Pinpoint the cell where the given text exists, returning its [x, y] midpoint coordinate. 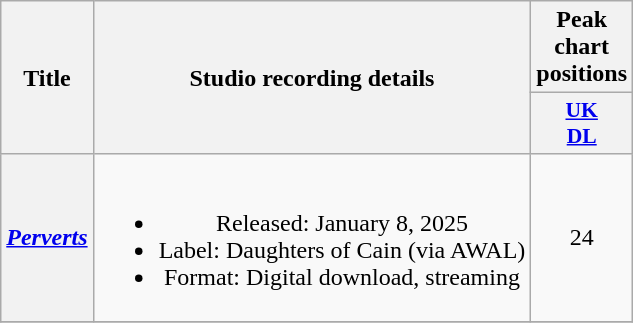
Title [47, 78]
Released: January 8, 2025Label: Daughters of Cain (via AWAL)Format: Digital download, streaming [312, 238]
Studio recording details [312, 78]
Perverts [47, 238]
24 [582, 238]
Peak chart positions [582, 47]
UKDL [582, 124]
